Return (x, y) of the center of cell containing provided text 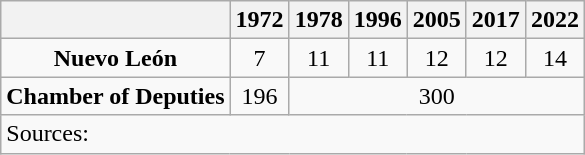
14 (554, 58)
2017 (496, 20)
Chamber of Deputies (116, 96)
300 (436, 96)
2022 (554, 20)
Sources: (293, 134)
1996 (378, 20)
7 (260, 58)
Nuevo León (116, 58)
2005 (436, 20)
1978 (318, 20)
1972 (260, 20)
196 (260, 96)
